Locate the cell with the specified text and output its [X, Y] center coordinate. 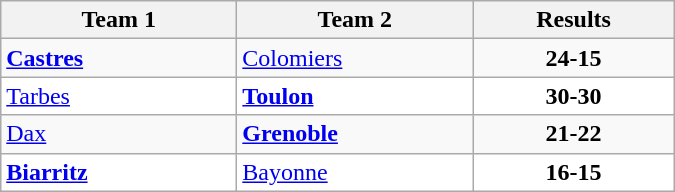
Tarbes [119, 96]
Team 1 [119, 20]
Colomiers [355, 58]
Dax [119, 134]
Team 2 [355, 20]
Grenoble [355, 134]
24-15 [574, 58]
Castres [119, 58]
Bayonne [355, 172]
Results [574, 20]
Toulon [355, 96]
30-30 [574, 96]
Biarritz [119, 172]
21-22 [574, 134]
16-15 [574, 172]
